Determine the [x, y] coordinate at the center of the cell enclosing the given text.  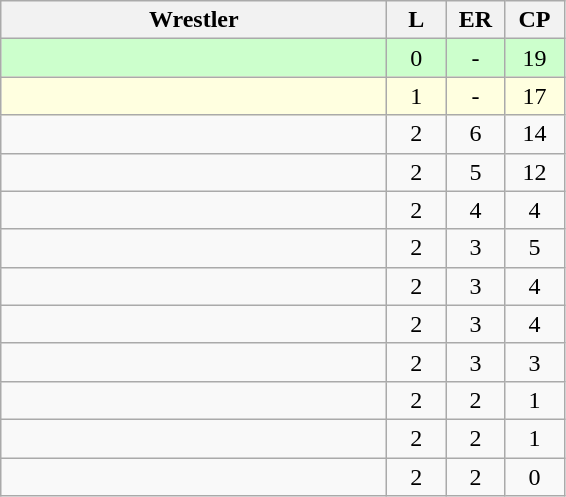
CP [534, 20]
12 [534, 172]
L [416, 20]
19 [534, 58]
6 [476, 134]
Wrestler [194, 20]
ER [476, 20]
17 [534, 96]
14 [534, 134]
